Output the [X, Y] coordinate of the center of the cell containing the given text.  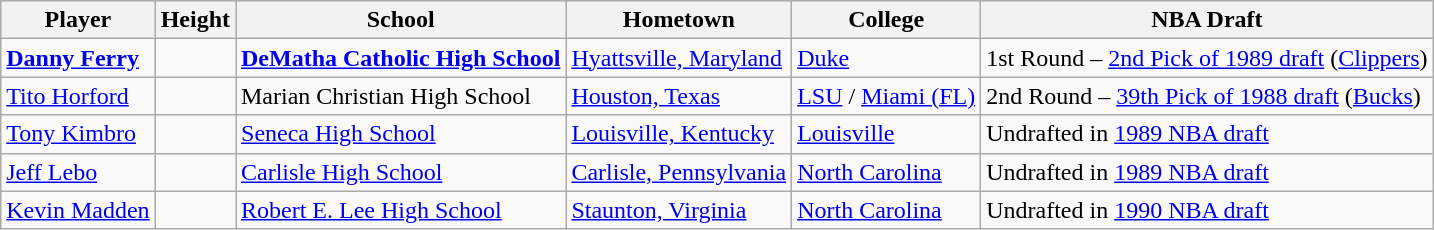
Robert E. Lee High School [401, 210]
Height [195, 20]
Undrafted in 1990 NBA draft [1207, 210]
Louisville, Kentucky [679, 134]
NBA Draft [1207, 20]
Tito Horford [78, 96]
School [401, 20]
Seneca High School [401, 134]
1st Round – 2nd Pick of 1989 draft (Clippers) [1207, 58]
Hometown [679, 20]
Carlisle High School [401, 172]
Duke [886, 58]
Staunton, Virginia [679, 210]
DeMatha Catholic High School [401, 58]
2nd Round – 39th Pick of 1988 draft (Bucks) [1207, 96]
Tony Kimbro [78, 134]
Kevin Madden [78, 210]
Hyattsville, Maryland [679, 58]
Marian Christian High School [401, 96]
Player [78, 20]
Louisville [886, 134]
Jeff Lebo [78, 172]
LSU / Miami (FL) [886, 96]
Carlisle, Pennsylvania [679, 172]
Houston, Texas [679, 96]
College [886, 20]
Danny Ferry [78, 58]
